From the cell containing the given text, extract its center point as (x, y) coordinate. 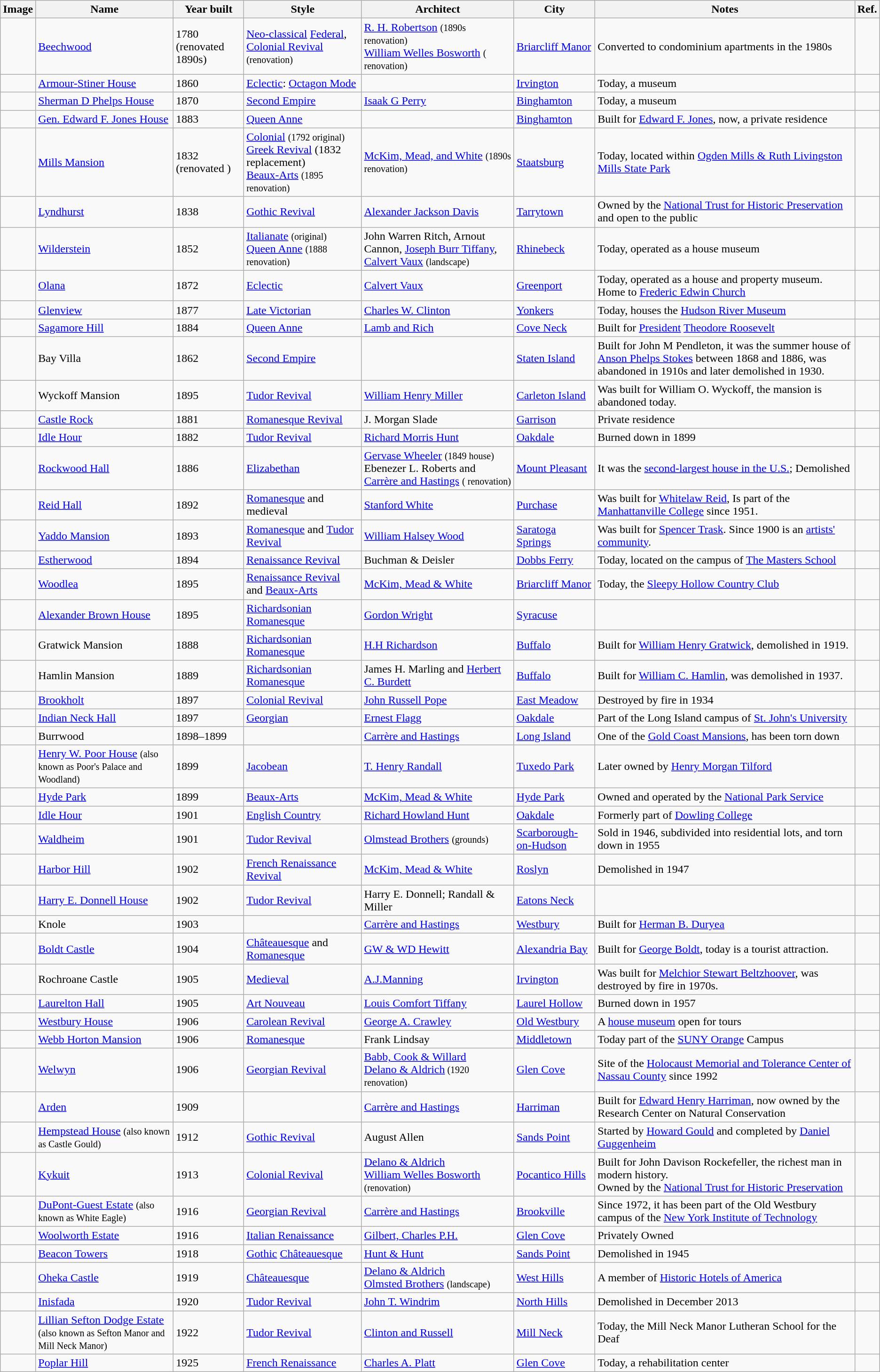
1904 (209, 949)
Today, the Mill Neck Manor Lutheran School for the Deaf (725, 1333)
1925 (209, 1363)
Saratoga Springs (554, 536)
Harbor Hill (104, 870)
Demolished in 1945 (725, 1254)
R. H. Robertson (1890s renovation)William Welles Bosworth ( renovation) (438, 46)
1919 (209, 1278)
Dobbs Ferry (554, 560)
1860 (209, 83)
1920 (209, 1302)
Ernest Flagg (438, 718)
East Meadow (554, 700)
Was built for Whitelaw Reid, Is part of the Manhattanville College since 1951. (725, 505)
Gen. Edward F. Jones House (104, 119)
Westbury (554, 925)
Today, located within Ogden Mills & Ruth Livingston Mills State Park (725, 162)
George A. Crawley (438, 1021)
Built for President Theodore Roosevelt (725, 328)
Long Island (554, 736)
Gratwick Mansion (104, 645)
Was built for Spencer Trask. Since 1900 is an artists' community. (725, 536)
Today, located on the campus of The Masters School (725, 560)
Yaddo Mansion (104, 536)
Richard Morris Hunt (438, 438)
Privately Owned (725, 1235)
Built for Herman B. Duryea (725, 925)
Gilbert, Charles P.H. (438, 1235)
Harriman (554, 1106)
1909 (209, 1106)
August Allen (438, 1137)
1893 (209, 536)
John T. Windrim (438, 1302)
1886 (209, 468)
Rockwood Hall (104, 468)
1922 (209, 1333)
Jacobean (303, 766)
West Hills (554, 1278)
Was built for Melchior Stewart Beltzhoover, was destroyed by fire in 1970s. (725, 980)
Style (303, 9)
Built for John Davison Rockefeller, the richest man in modern history.Owned by the National Trust for Historic Preservation (725, 1174)
Beechwood (104, 46)
Olana (104, 286)
Woolworth Estate (104, 1235)
Châteauesque (303, 1278)
1838 (209, 212)
Scarborough-on-Hudson (554, 839)
Art Nouveau (303, 1004)
1913 (209, 1174)
Purchase (554, 505)
Lamb and Rich (438, 328)
McKim, Mead, and White (1890s renovation) (438, 162)
1881 (209, 420)
1852 (209, 249)
Eclectic (303, 286)
Stanford White (438, 505)
Laurelton Hall (104, 1004)
Romanesque and Tudor Revival (303, 536)
Louis Comfort Tiffany (438, 1004)
Richard Howland Hunt (438, 815)
Greenport (554, 286)
Burned down in 1957 (725, 1004)
Frank Lindsay (438, 1039)
1883 (209, 119)
Middletown (554, 1039)
Delano & AldrichOlmsted Brothers (landscape) (438, 1278)
John Russell Pope (438, 700)
Beacon Towers (104, 1254)
Romanesque (303, 1039)
Rhinebeck (554, 249)
Architect (438, 9)
1894 (209, 560)
Carolean Revival (303, 1021)
Sold in 1946, subdivided into residential lots, and torn down in 1955 (725, 839)
Tuxedo Park (554, 766)
Built for George Boldt, today is a tourist attraction. (725, 949)
1862 (209, 358)
Brookville (554, 1211)
Staatsburg (554, 162)
1872 (209, 286)
Boldt Castle (104, 949)
Brookholt (104, 700)
Sherman D Phelps House (104, 101)
1884 (209, 328)
Indian Neck Hall (104, 718)
J. Morgan Slade (438, 420)
Neo-classical Federal, Colonial Revival (renovation) (303, 46)
1889 (209, 676)
Today, houses the Hudson River Museum (725, 310)
Alexander Jackson Davis (438, 212)
Yonkers (554, 310)
Owned by the National Trust for Historic Preservation and open to the public (725, 212)
One of the Gold Coast Mansions, has been torn down (725, 736)
Today, operated as a house museum (725, 249)
Late Victorian (303, 310)
Renaissance Revival and Beaux-Arts (303, 584)
Ref. (867, 9)
Mill Neck (554, 1333)
Kykuit (104, 1174)
Carleton Island (554, 395)
Staten Island (554, 358)
Eatons Neck (554, 901)
Cove Neck (554, 328)
Alexander Brown House (104, 615)
1870 (209, 101)
1903 (209, 925)
Was built for William O. Wyckoff, the mansion is abandoned today. (725, 395)
City (554, 9)
Owned and operated by the National Park Service (725, 797)
Sagamore Hill (104, 328)
Reid Hall (104, 505)
William Halsey Wood (438, 536)
Since 1972, it has been part of the Old Westbury campus of the New York Institute of Technology (725, 1211)
Formerly part of Dowling College (725, 815)
Destroyed by fire in 1934 (725, 700)
French Renaissance Revival (303, 870)
Babb, Cook & WillardDelano & Aldrich (1920 renovation) (438, 1070)
Hunt & Hunt (438, 1254)
Part of the Long Island campus of St. John's University (725, 718)
Gordon Wright (438, 615)
Italianate (original)Queen Anne (1888 renovation) (303, 249)
T. Henry Randall (438, 766)
1892 (209, 505)
Estherwood (104, 560)
Romanesque Revival (303, 420)
Mills Mansion (104, 162)
Charles A. Platt (438, 1363)
Rochroane Castle (104, 980)
Oheka Castle (104, 1278)
Clinton and Russell (438, 1333)
Burrwood (104, 736)
Mount Pleasant (554, 468)
Gothic Châteauesque (303, 1254)
Georgian (303, 718)
Bay Villa (104, 358)
GW & WD Hewitt (438, 949)
Built for William Henry Gratwick, demolished in 1919. (725, 645)
Arden (104, 1106)
Wyckoff Mansion (104, 395)
Today, a rehabilitation center (725, 1363)
French Renaissance (303, 1363)
1832 (renovated ) (209, 162)
Demolished in 1947 (725, 870)
Started by Howard Gould and completed by Daniel Guggenheim (725, 1137)
Webb Horton Mansion (104, 1039)
Hempstead House (also known as Castle Gould) (104, 1137)
Roslyn (554, 870)
Castle Rock (104, 420)
Wilderstein (104, 249)
A member of Historic Hotels of America (725, 1278)
Medieval (303, 980)
Châteauesque and Romanesque (303, 949)
Armour-Stiner House (104, 83)
1877 (209, 310)
A.J.Manning (438, 980)
Woodlea (104, 584)
Today, the Sleepy Hollow Country Club (725, 584)
Harry E. Donnell; Randall & Miller (438, 901)
Demolished in December 2013 (725, 1302)
Inisfada (104, 1302)
1888 (209, 645)
Garrison (554, 420)
Built for Edward F. Jones, now, a private residence (725, 119)
1780 (renovated 1890s) (209, 46)
DuPont-Guest Estate (also known as White Eagle) (104, 1211)
Colonial (1792 original)Greek Revival (1832 replacement)Beaux-Arts (1895 renovation) (303, 162)
Delano & AldrichWilliam Welles Bosworth (renovation) (438, 1174)
Lillian Sefton Dodge Estate (also known as Sefton Manor and Mill Neck Manor) (104, 1333)
Today part of the SUNY Orange Campus (725, 1039)
Buchman & Deisler (438, 560)
North Hills (554, 1302)
Laurel Hollow (554, 1004)
Isaak G Perry (438, 101)
Alexandria Bay (554, 949)
Italian Renaissance (303, 1235)
James H. Marling and Herbert C. Burdett (438, 676)
Year built (209, 9)
Built for Edward Henry Harriman, now owned by the Research Center on Natural Conservation (725, 1106)
Image (18, 9)
Converted to condominium apartments in the 1980s (725, 46)
Notes (725, 9)
Gervase Wheeler (1849 house)Ebenezer L. Roberts and Carrère and Hastings ( renovation) (438, 468)
Olmstead Brothers (grounds) (438, 839)
English Country (303, 815)
A house museum open for tours (725, 1021)
Glenview (104, 310)
Poplar Hill (104, 1363)
Private residence (725, 420)
1898–1899 (209, 736)
It was the second-largest house in the U.S.; Demolished (725, 468)
Charles W. Clinton (438, 310)
Syracuse (554, 615)
Later owned by Henry Morgan Tilford (725, 766)
John Warren Ritch, Arnout Cannon, Joseph Burr Tiffany, Calvert Vaux (landscape) (438, 249)
Name (104, 9)
1912 (209, 1137)
Eclectic: Octagon Mode (303, 83)
Henry W. Poor House (also known as Poor's Palace and Woodland) (104, 766)
Elizabethan (303, 468)
Harry E. Donnell House (104, 901)
1882 (209, 438)
Tarrytown (554, 212)
Westbury House (104, 1021)
Renaissance Revival (303, 560)
William Henry Miller (438, 395)
Old Westbury (554, 1021)
Waldheim (104, 839)
Built for William C. Hamlin, was demolished in 1937. (725, 676)
Beaux-Arts (303, 797)
1918 (209, 1254)
Today, operated as a house and property museum. Home to Frederic Edwin Church (725, 286)
H.H Richardson (438, 645)
Hamlin Mansion (104, 676)
Romanesque and medieval (303, 505)
Pocantico Hills (554, 1174)
Welwyn (104, 1070)
Burned down in 1899 (725, 438)
Knole (104, 925)
Lyndhurst (104, 212)
Calvert Vaux (438, 286)
Site of the Holocaust Memorial and Tolerance Center of Nassau County since 1992 (725, 1070)
